Determine the (x, y) coordinate at the center of the cell enclosing the given text.  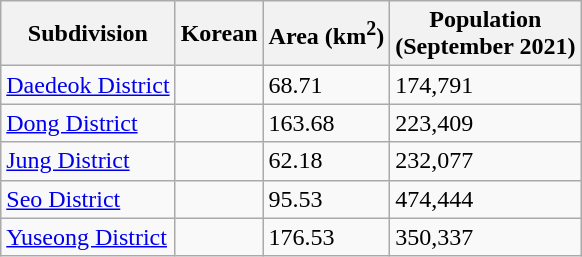
Korean (219, 34)
474,444 (486, 199)
232,077 (486, 161)
223,409 (486, 123)
62.18 (326, 161)
163.68 (326, 123)
Area (km2) (326, 34)
68.71 (326, 85)
Dong District (88, 123)
350,337 (486, 237)
95.53 (326, 199)
Seo District (88, 199)
Daedeok District (88, 85)
174,791 (486, 85)
176.53 (326, 237)
Population(September 2021) (486, 34)
Jung District (88, 161)
Yuseong District (88, 237)
Subdivision (88, 34)
